Return the (X, Y) coordinate for the center point of the cell that contains the specified text.  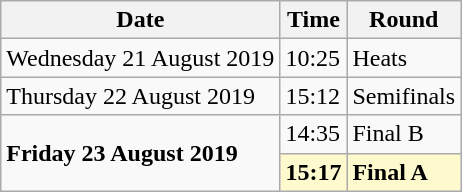
Heats (404, 58)
Friday 23 August 2019 (140, 153)
Date (140, 20)
15:12 (314, 96)
Final B (404, 134)
15:17 (314, 172)
10:25 (314, 58)
Time (314, 20)
Thursday 22 August 2019 (140, 96)
Final A (404, 172)
14:35 (314, 134)
Semifinals (404, 96)
Round (404, 20)
Wednesday 21 August 2019 (140, 58)
